Detect which cell encompasses the target text, then output its [x, y] center coordinate. 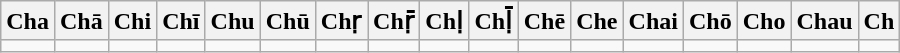
Chḹ [494, 21]
Chā [81, 21]
Chi [132, 21]
Chṛ [341, 21]
Chō [710, 21]
Chau [824, 21]
Chṝ [394, 21]
Chḷ [444, 21]
Cha [28, 21]
Ch [879, 21]
Chī [181, 21]
Chai [653, 21]
Chē [544, 21]
Chu [232, 21]
Chū [288, 21]
Che [597, 21]
Cho [764, 21]
